Extract the (X, Y) coordinate from the center of the cell holding the provided text.  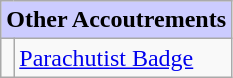
Other Accoutrements (116, 20)
Parachutist Badge (123, 58)
